Return the [x, y] coordinate for the center point of the cell that contains the specified text.  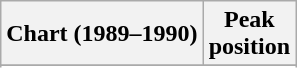
Chart (1989–1990) [102, 34]
Peakposition [249, 34]
